Detect which cell encompasses the target text, then output its (X, Y) center coordinate. 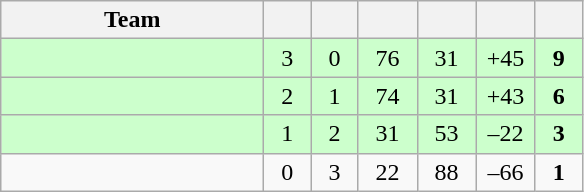
Team (132, 20)
+45 (506, 58)
88 (446, 172)
–66 (506, 172)
–22 (506, 134)
+43 (506, 96)
53 (446, 134)
76 (388, 58)
22 (388, 172)
74 (388, 96)
9 (558, 58)
6 (558, 96)
